Scan for the cell matching the given text and deliver its [X, Y] coordinate at center. 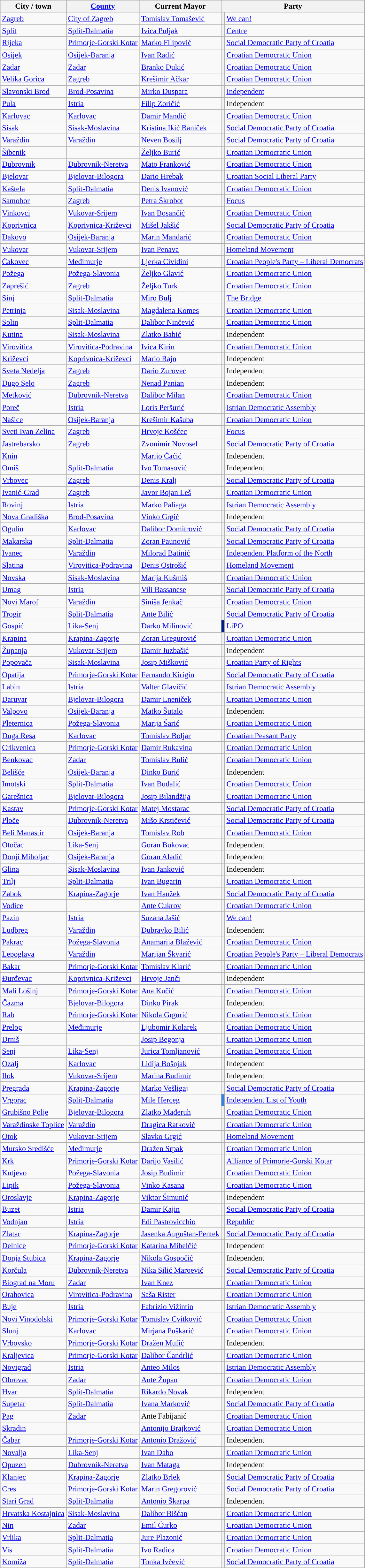
Matko Šutalo [180, 711]
Josip Mišković [180, 663]
Novi Vinodolski [33, 1319]
Ante Župan [180, 1380]
Virovitica [33, 346]
Ivan Hanžek [180, 893]
Ivan Knez [180, 1282]
Benkovac [33, 760]
Vodnjan [33, 1222]
Dugo Selo [33, 383]
Prelog [33, 1027]
Orahovica [33, 1294]
Novalja [33, 1452]
Ivana Marković [180, 1404]
Dalibor Milan [180, 395]
Opatija [33, 675]
Zvonimir Novosel [180, 444]
Tomislav Tomašević [180, 19]
Samobor [33, 201]
Party [293, 6]
Dinko Burić [180, 772]
Tomislav Bulić [180, 760]
Mali Lošinj [33, 991]
City / town [33, 6]
Solin [33, 322]
Dubravko Bilić [180, 930]
Nikola Gospočić [180, 1258]
Ivica Puljak [180, 31]
Dubrovnik [33, 164]
Tomislav Klarić [180, 966]
Ivanić-Grad [33, 492]
Daruvar [33, 699]
Vili Bassanese [180, 590]
Lepoglava [33, 954]
Emil Ćurko [180, 1526]
Ivan Budalić [180, 784]
Magdalena Komes [180, 310]
Vinko Kasana [180, 1185]
Kristina Ikić Baniček [180, 128]
Zlatko Brlek [180, 1477]
Imotski [33, 784]
Mirko Duspara [180, 91]
Alliance of Primorje-Gorski Kotar [295, 1161]
Marko Vešligaj [180, 1088]
Miro Bulj [180, 298]
Jasenka Auguštan-Pentek [180, 1234]
Jastrebarsko [33, 444]
Popovača [33, 663]
Belišće [33, 772]
Edi Pastrovicchio [180, 1222]
Zoran Paunović [180, 541]
Filip Zoričić [180, 103]
Dalibor Ninčević [180, 322]
Vukovar [33, 249]
Dalibor Čandrlić [180, 1355]
Pregrada [33, 1088]
Nika Silić Maroević [180, 1270]
The Bridge [295, 298]
Ivan Penava [180, 249]
Matej Mostarac [180, 808]
Nova Gradiška [33, 517]
Marin Mandarić [180, 237]
Šibenik [33, 152]
Metković [33, 395]
Omiš [33, 468]
Mursko Središće [33, 1149]
County [103, 6]
Damir Rukavina [180, 748]
Krešimir Ačkar [180, 79]
Bjelovar [33, 177]
Ogulin [33, 529]
Čakovec [33, 261]
Damir Kajin [180, 1209]
Current Mayor [180, 6]
Antonio Škarpa [180, 1501]
Rab [33, 1015]
Čabar [33, 1440]
Ante Bilić [180, 614]
Mato Franković [180, 164]
Ivanec [33, 553]
Lidija Bošnjak [180, 1064]
Đurđevac [33, 979]
Dalibor Bišćan [180, 1513]
Oroslavje [33, 1197]
Koprivnica [33, 225]
Slavko Grgić [180, 1137]
Vrlika [33, 1538]
Hvar [33, 1392]
Ivan Bosančić [180, 213]
City of Zagreb [103, 19]
Damir Juzbašić [180, 650]
Vrbovsko [33, 1343]
Nikola Grgurić [180, 1015]
Ivica Kirin [180, 346]
Zabok [33, 893]
Ozalj [33, 1064]
Senj [33, 1051]
Ivo Tomasović [180, 468]
Fernando Kirigin [180, 675]
Cres [33, 1489]
Dinko Pirak [180, 1003]
Ilok [33, 1076]
Zlatar [33, 1234]
Damir Lneniček [180, 699]
Independent List of Youth [295, 1100]
Marija Šarić [180, 723]
Nin [33, 1526]
Poreč [33, 407]
Croatian Party of Rights [295, 663]
Ludbreg [33, 930]
Croatian Social Liberal Party [295, 177]
Sveti Ivan Zelina [33, 432]
Željko Burić [180, 152]
Trogir [33, 614]
Makarska [33, 541]
Ivan Janković [180, 869]
Pakrac [33, 942]
Hrvoje Košćec [180, 432]
Gospić [33, 626]
Dražen Mufić [180, 1343]
Rijeka [33, 43]
Saša Rister [180, 1294]
Republic [295, 1222]
Valpovo [33, 711]
Vrbovec [33, 480]
Dario Hrebak [180, 177]
Slatina [33, 565]
Trilj [33, 881]
Bakar [33, 966]
Varaždinske Toplice [33, 1124]
Krešimir Kašuba [180, 420]
Pazin [33, 918]
Ivan Radić [180, 55]
Otočac [33, 845]
Crikvenica [33, 748]
Skradin [33, 1428]
Drniš [33, 1039]
Javor Bojan Leš [180, 492]
Kastav [33, 808]
Antonijo Brajković [180, 1428]
Sveta Nedelja [33, 371]
Marijan Škvarić [180, 954]
Tomislav Boljar [180, 735]
Opuzen [33, 1465]
Željko Turk [180, 286]
Stari Grad [33, 1501]
Darko Milinović [180, 626]
Jure Plazonić [180, 1538]
Valter Glavičić [180, 687]
Ivo Radica [180, 1550]
Biograd na Moru [33, 1282]
Branko Dukić [180, 67]
Sisak [33, 128]
Dragica Ratković [180, 1124]
Marija Kušmiš [180, 578]
Marina Budimir [180, 1076]
Fabrizio Vižintin [180, 1307]
Velika Gorica [33, 79]
Ploče [33, 821]
Lipik [33, 1185]
Ivan Dabo [180, 1452]
Tomislav Rob [180, 833]
Osijek [33, 55]
Đakovo [33, 237]
Labin [33, 687]
Slavonski Brod [33, 91]
Vinkovci [33, 213]
Rovinj [33, 504]
Pag [33, 1416]
Petra Škrobot [180, 201]
Dražen Srpak [180, 1149]
Mirjana Puškarić [180, 1331]
Klanjec [33, 1477]
Ivan Bugarin [180, 881]
Buje [33, 1307]
Ana Kučić [180, 991]
Rikardo Novak [180, 1392]
Split [33, 31]
Marijo Ćaćić [180, 456]
Denis Ivanović [180, 189]
Marko Filipović [180, 43]
Krk [33, 1161]
Zoran Gregurović [180, 638]
Neven Bosilj [180, 140]
Krapina [33, 638]
Novigrad [33, 1367]
Darijo Vasilić [180, 1161]
Mišel Jakšić [180, 225]
Obrovac [33, 1380]
Vinko Grgić [180, 517]
Zlatko Babić [180, 334]
Hrvatska Kostajnica [33, 1513]
Milorad Batinić [180, 553]
Grubišno Polje [33, 1112]
Centre [295, 31]
Duga Resa [33, 735]
Pleternica [33, 723]
Donja Stubica [33, 1258]
Goran Aladić [180, 857]
Croatian Peasant Party [295, 735]
Ivan Mataga [180, 1465]
Siniša Jenkač [180, 602]
Zlatko Mađeruh [180, 1112]
Katarina Mihelčić [180, 1246]
Ljerka Cividini [180, 261]
Goran Bukovac [180, 845]
Josip Bilandžija [180, 796]
Denis Ostrošić [180, 565]
Marko Paliaga [180, 504]
Križevci [33, 359]
Damir Mandić [180, 116]
Novska [33, 578]
Požega [33, 274]
Donji Miholjac [33, 857]
Loris Peršurić [180, 407]
Ante Fabijanić [180, 1416]
Komiža [33, 1562]
Tonka Ivčević [180, 1562]
Mile Herceg [180, 1100]
Josip Budimir [180, 1173]
Anteo Milos [180, 1367]
Kutina [33, 334]
Vodice [33, 905]
Marin Gregorović [180, 1489]
Knin [33, 456]
Kutjevo [33, 1173]
Antonio Dražović [180, 1440]
Tomislav Cvitković [180, 1319]
Zaprešić [33, 286]
Denis Kralj [180, 480]
Ljubomir Kolarek [180, 1027]
Ante Cukrov [180, 905]
Novi Marof [33, 602]
Našice [33, 420]
Dario Zurovec [180, 371]
Vrgorac [33, 1100]
Anamarija Blažević [180, 942]
Mišo Krstičević [180, 821]
Kraljevica [33, 1355]
Beli Manastir [33, 833]
Viktor Šimunić [180, 1197]
Vis [33, 1550]
Dalibor Domitrović [180, 529]
Garešnica [33, 796]
Mario Rajn [180, 359]
Čazma [33, 1003]
LiPO [295, 626]
Slunj [33, 1331]
Otok [33, 1137]
Hrvoje Janči [180, 979]
Korčula [33, 1270]
Josip Begonja [180, 1039]
Željko Glavić [180, 274]
Sinj [33, 298]
Buzet [33, 1209]
Delnice [33, 1246]
Suzana Jašić [180, 918]
Supetar [33, 1404]
Pula [33, 103]
Independent Platform of the North [295, 553]
Petrinja [33, 310]
Nenad Panian [180, 383]
Glina [33, 869]
Umag [33, 590]
Županja [33, 650]
Kaštela [33, 189]
Jurica Tomljanović [180, 1051]
